From the cell containing the given text, extract its center point as (x, y) coordinate. 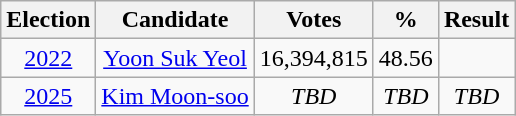
Candidate (175, 20)
% (406, 20)
16,394,815 (314, 58)
48.56 (406, 58)
Election (48, 20)
Yoon Suk Yeol (175, 58)
Kim Moon-soo (175, 96)
Votes (314, 20)
Result (476, 20)
2022 (48, 58)
2025 (48, 96)
